Return the (X, Y) coordinate for the center point of the cell that contains the specified text.  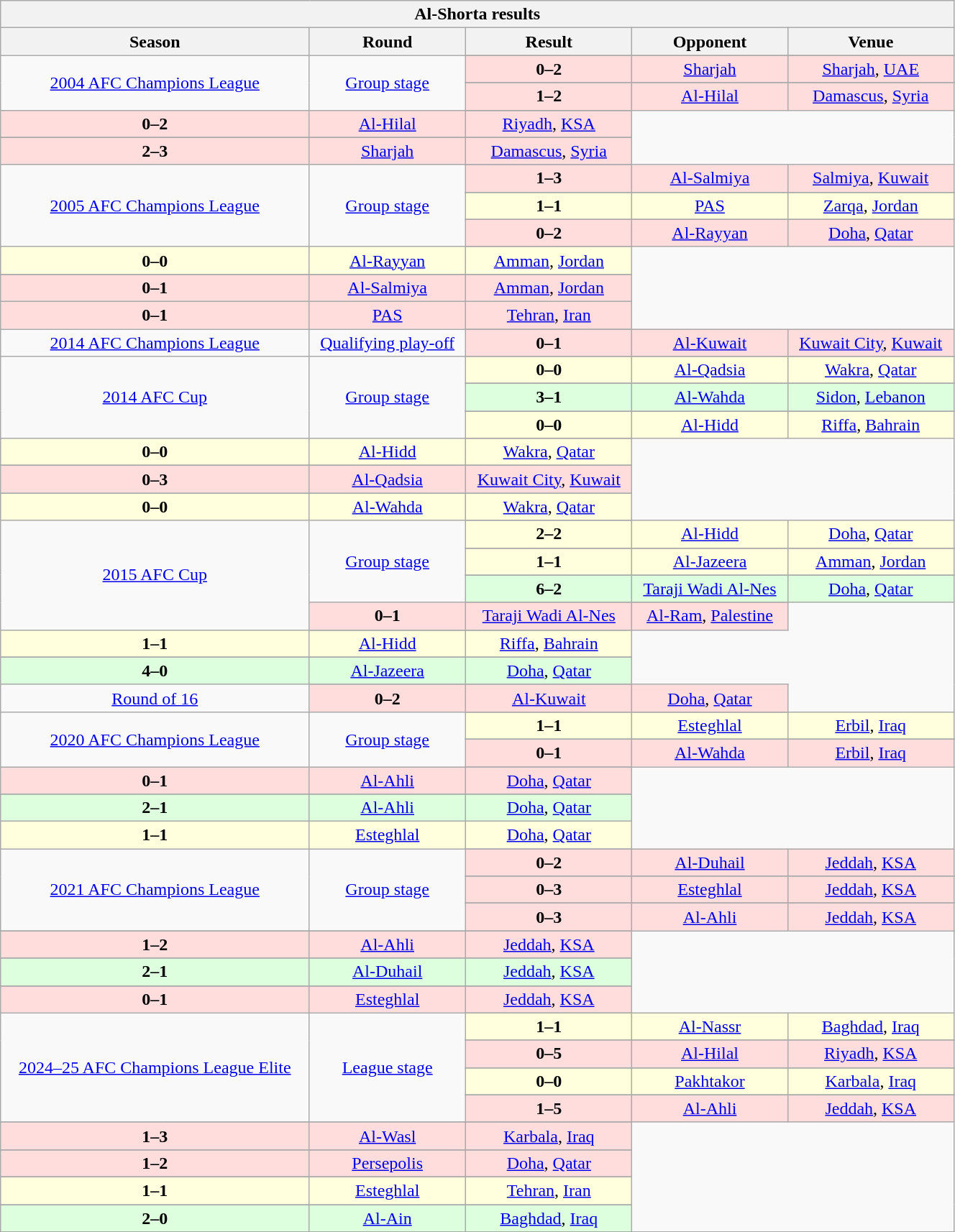
Al-Shorta results (477, 14)
Al-Ram, Palestine (710, 616)
Result (549, 42)
2005 AFC Champions League (155, 206)
2014 AFC Cup (155, 397)
Sidon, Lebanon (870, 397)
Round (388, 42)
2014 AFC Champions League (155, 343)
4–0 (155, 671)
2024–25 AFC Champions League Elite (155, 1067)
Zarqa, Jordan (870, 206)
Round of 16 (155, 698)
Qualifying play-off (388, 343)
Sharjah, UAE (870, 69)
2–3 (155, 151)
6–2 (549, 589)
Al-Ain (388, 1218)
Al-Wasl (388, 1136)
Season (155, 42)
2021 AFC Champions League (155, 890)
1–5 (549, 1108)
2004 AFC Champions League (155, 83)
Salmiya, Kuwait (870, 178)
Al-Nassr (710, 1026)
2015 AFC Cup (155, 575)
2–0 (155, 1218)
Opponent (710, 42)
League stage (388, 1067)
Pakhtakor (710, 1081)
2–2 (549, 534)
0–5 (549, 1054)
Venue (870, 42)
2020 AFC Champions League (155, 739)
3–1 (549, 397)
Persepolis (388, 1163)
